Determine the [X, Y] coordinate at the center of the cell enclosing the given text.  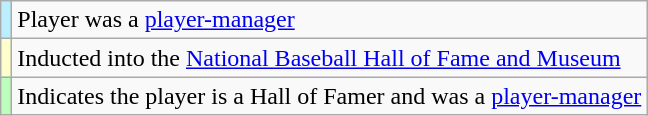
Player was a player-manager [330, 20]
Indicates the player is a Hall of Famer and was a player-manager [330, 96]
Inducted into the National Baseball Hall of Fame and Museum [330, 58]
